Capture the cell that displays the provided text and extract its (X, Y) central coordinate. 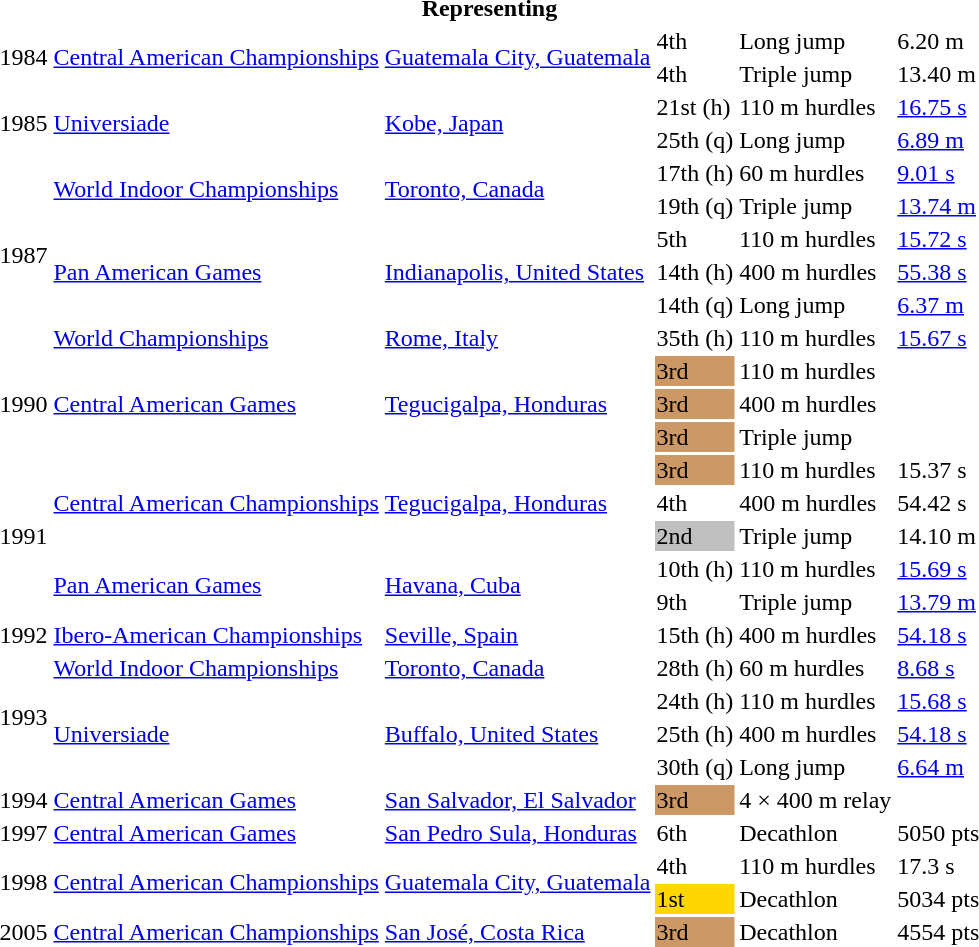
1st (695, 899)
14th (h) (695, 272)
21st (h) (695, 107)
9th (695, 602)
17th (h) (695, 173)
25th (h) (695, 734)
Kobe, Japan (518, 124)
4 × 400 m relay (816, 800)
San José, Costa Rica (518, 932)
Ibero-American Championships (216, 635)
Seville, Spain (518, 635)
25th (q) (695, 140)
35th (h) (695, 338)
World Championships (216, 338)
15th (h) (695, 635)
San Salvador, El Salvador (518, 800)
28th (h) (695, 668)
10th (h) (695, 569)
30th (q) (695, 767)
19th (q) (695, 206)
2nd (695, 536)
24th (h) (695, 701)
Buffalo, United States (518, 734)
San Pedro Sula, Honduras (518, 833)
Rome, Italy (518, 338)
6th (695, 833)
Indianapolis, United States (518, 272)
Havana, Cuba (518, 586)
14th (q) (695, 305)
5th (695, 239)
